Detect which cell encompasses the target text, then output its (X, Y) center coordinate. 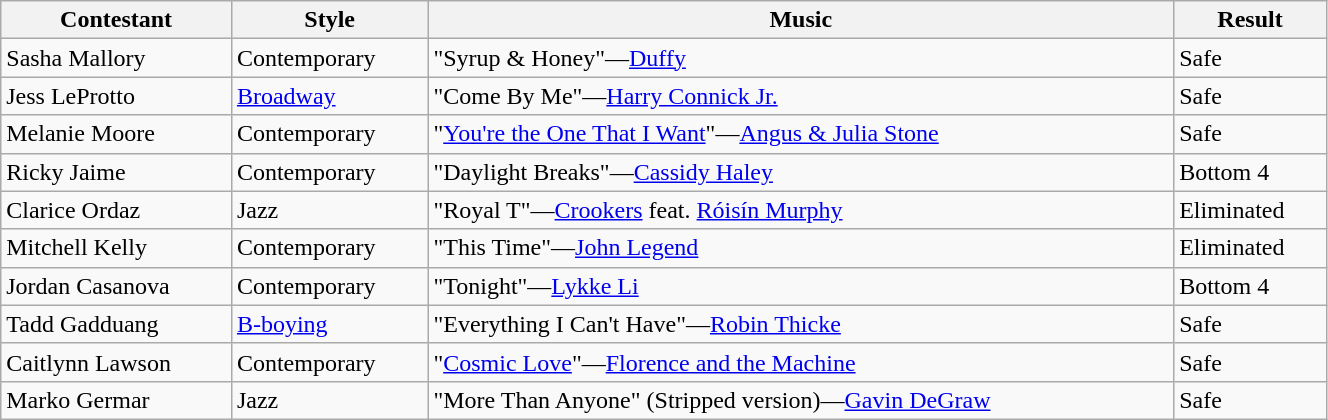
Contestant (116, 20)
Result (1250, 20)
"Tonight"—Lykke Li (801, 286)
Ricky Jaime (116, 172)
Marko Germar (116, 400)
"Come By Me"—Harry Connick Jr. (801, 96)
Broadway (329, 96)
Jess LeProtto (116, 96)
"Royal T"—Crookers feat. Róisín Murphy (801, 210)
Sasha Mallory (116, 58)
B-boying (329, 324)
Music (801, 20)
"Syrup & Honey"—Duffy (801, 58)
Mitchell Kelly (116, 248)
"This Time"—John Legend (801, 248)
"Daylight Breaks"—Cassidy Haley (801, 172)
Jordan Casanova (116, 286)
"Everything I Can't Have"—Robin Thicke (801, 324)
"You're the One That I Want"—Angus & Julia Stone (801, 134)
Clarice Ordaz (116, 210)
"Cosmic Love"—Florence and the Machine (801, 362)
Tadd Gadduang (116, 324)
"More Than Anyone" (Stripped version)—Gavin DeGraw (801, 400)
Caitlynn Lawson (116, 362)
Melanie Moore (116, 134)
Style (329, 20)
